Output the (x, y) coordinate of the center of the cell containing the given text.  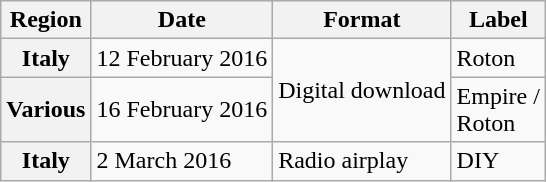
12 February 2016 (182, 58)
Format (362, 20)
Empire /Roton (498, 110)
Date (182, 20)
Label (498, 20)
Radio airplay (362, 161)
Region (46, 20)
16 February 2016 (182, 110)
Roton (498, 58)
Digital download (362, 90)
Various (46, 110)
2 March 2016 (182, 161)
DIY (498, 161)
